Locate the cell with the specified text and output its (X, Y) center coordinate. 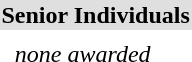
Senior Individuals (96, 15)
